Scan for the cell matching the given text and deliver its (x, y) coordinate at center. 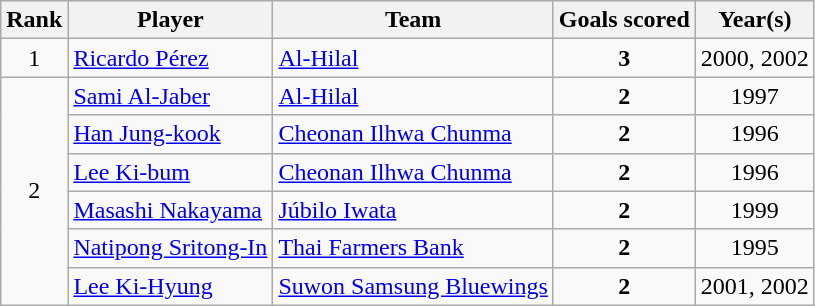
Rank (34, 20)
Thai Farmers Bank (413, 248)
1997 (754, 96)
1 (34, 58)
Han Jung-kook (170, 134)
Júbilo Iwata (413, 210)
Sami Al-Jaber (170, 96)
Ricardo Pérez (170, 58)
1999 (754, 210)
1995 (754, 248)
2001, 2002 (754, 286)
Suwon Samsung Bluewings (413, 286)
2000, 2002 (754, 58)
Lee Ki-Hyung (170, 286)
Goals scored (624, 20)
3 (624, 58)
Year(s) (754, 20)
Masashi Nakayama (170, 210)
Team (413, 20)
Lee Ki-bum (170, 172)
Natipong Sritong-In (170, 248)
Player (170, 20)
